For the text-containing cell, return its midpoint in (x, y) coordinate format. 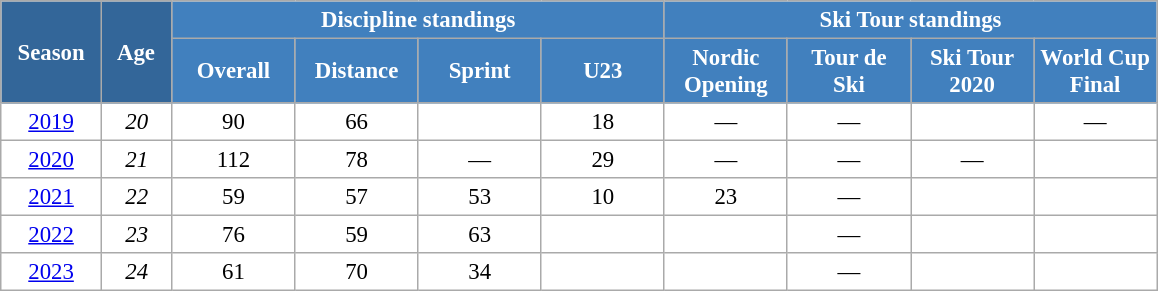
53 (480, 197)
29 (602, 160)
NordicOpening (726, 72)
Ski Tour standings (910, 20)
21 (136, 160)
63 (480, 235)
10 (602, 197)
90 (234, 122)
57 (356, 197)
Discipline standings (418, 20)
18 (602, 122)
2021 (52, 197)
22 (136, 197)
Age (136, 52)
78 (356, 160)
76 (234, 235)
Ski Tour2020 (972, 72)
Tour deSki (848, 72)
World CupFinal (1096, 72)
Season (52, 52)
Distance (356, 72)
Overall (234, 72)
20 (136, 122)
2020 (52, 160)
Sprint (480, 72)
2022 (52, 235)
2019 (52, 122)
U23 (602, 72)
112 (234, 160)
66 (356, 122)
